Output the [X, Y] coordinate of the center of the cell containing the given text.  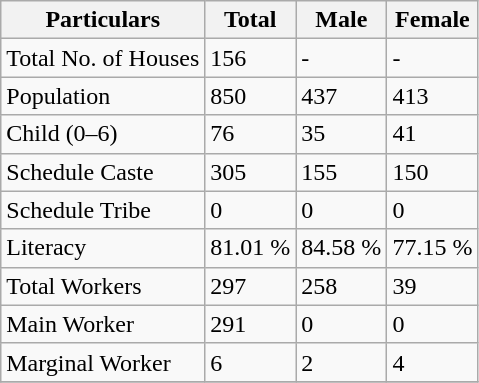
Literacy [103, 248]
413 [432, 96]
258 [342, 286]
81.01 % [250, 248]
291 [250, 324]
84.58 % [342, 248]
41 [432, 134]
76 [250, 134]
850 [250, 96]
297 [250, 286]
Population [103, 96]
35 [342, 134]
39 [432, 286]
Marginal Worker [103, 362]
150 [432, 172]
Schedule Tribe [103, 210]
Total Workers [103, 286]
Child (0–6) [103, 134]
Female [432, 20]
Particulars [103, 20]
77.15 % [432, 248]
6 [250, 362]
2 [342, 362]
156 [250, 58]
Total No. of Houses [103, 58]
Total [250, 20]
Schedule Caste [103, 172]
Main Worker [103, 324]
155 [342, 172]
305 [250, 172]
Male [342, 20]
437 [342, 96]
4 [432, 362]
